For the text-containing cell, return its midpoint in [x, y] coordinate format. 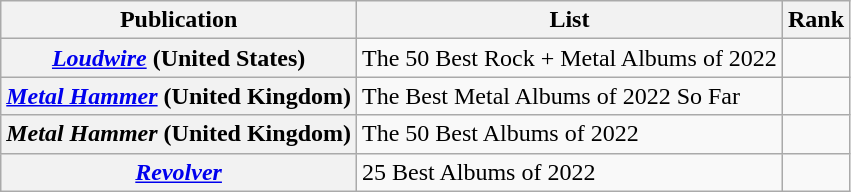
Rank [816, 20]
List [570, 20]
Revolver [179, 172]
The 50 Best Albums of 2022 [570, 134]
The 50 Best Rock + Metal Albums of 2022 [570, 58]
25 Best Albums of 2022 [570, 172]
The Best Metal Albums of 2022 So Far [570, 96]
Publication [179, 20]
Loudwire (United States) [179, 58]
